From the cell containing the given text, extract its center point as [X, Y] coordinate. 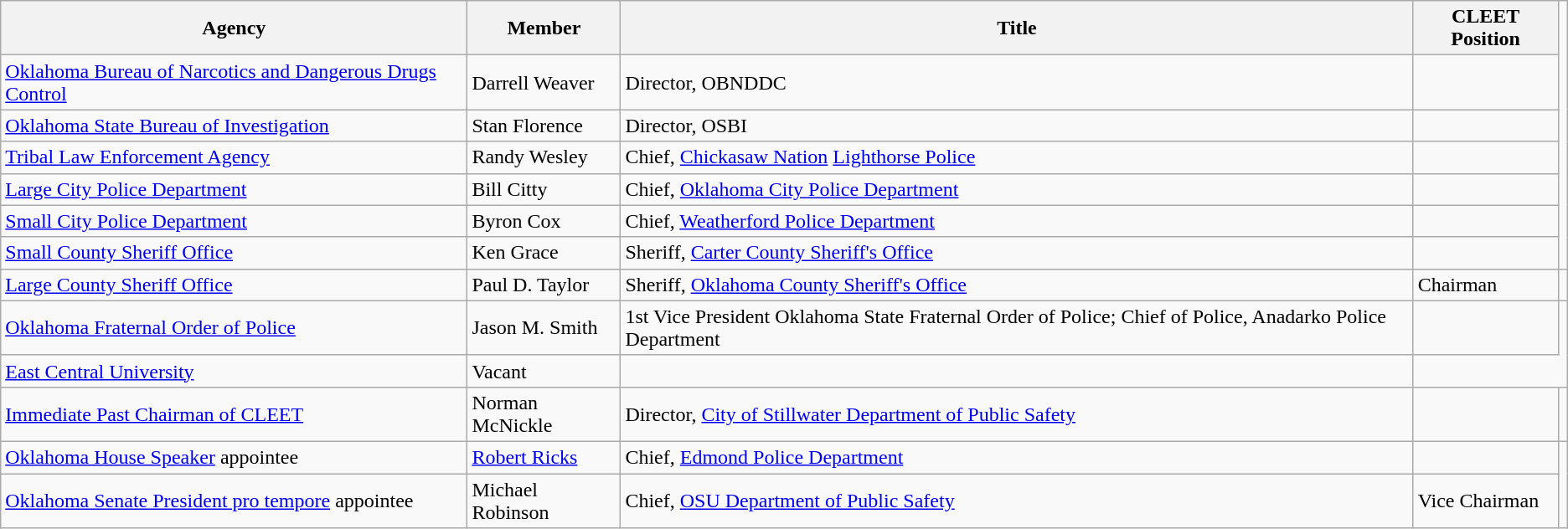
Paul D. Taylor [544, 285]
Chief, OSU Department of Public Safety [1017, 501]
Vice Chairman [1486, 501]
Chief, Weatherford Police Department [1017, 221]
Oklahoma Senate President pro tempore appointee [235, 501]
Jason M. Smith [544, 328]
Oklahoma Fraternal Order of Police [235, 328]
Norman McNickle [544, 413]
Chairman [1486, 285]
Small County Sheriff Office [235, 253]
Director, City of Stillwater Department of Public Safety [1017, 413]
Randy Wesley [544, 157]
Bill Citty [544, 189]
Vacant [544, 371]
Large City Police Department [235, 189]
Michael Robinson [544, 501]
Chief, Chickasaw Nation Lighthorse Police [1017, 157]
Sheriff, Oklahoma County Sheriff's Office [1017, 285]
CLEET Position [1486, 28]
Chief, Edmond Police Department [1017, 457]
Tribal Law Enforcement Agency [235, 157]
Title [1017, 28]
East Central University [235, 371]
Stan Florence [544, 126]
Byron Cox [544, 221]
Chief, Oklahoma City Police Department [1017, 189]
Large County Sheriff Office [235, 285]
1st Vice President Oklahoma State Fraternal Order of Police; Chief of Police, Anadarko Police Department [1017, 328]
Robert Ricks [544, 457]
Sheriff, Carter County Sheriff's Office [1017, 253]
Member [544, 28]
Small City Police Department [235, 221]
Oklahoma House Speaker appointee [235, 457]
Agency [235, 28]
Ken Grace [544, 253]
Director, OBNDDC [1017, 82]
Immediate Past Chairman of CLEET [235, 413]
Darrell Weaver [544, 82]
Oklahoma Bureau of Narcotics and Dangerous Drugs Control [235, 82]
Oklahoma State Bureau of Investigation [235, 126]
Director, OSBI [1017, 126]
